Capture the cell that displays the provided text and extract its [X, Y] central coordinate. 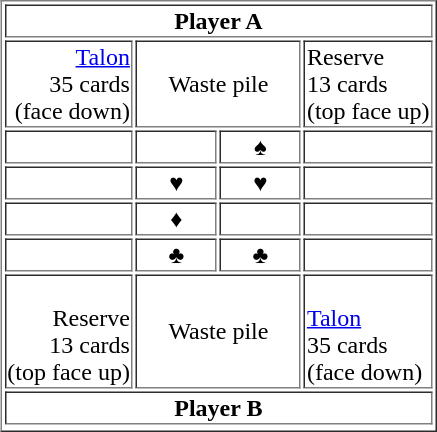
♠ [260, 146]
Player A [218, 20]
Player B [218, 408]
♦ [176, 218]
